Extract the [X, Y] coordinate from the center of the cell holding the provided text.  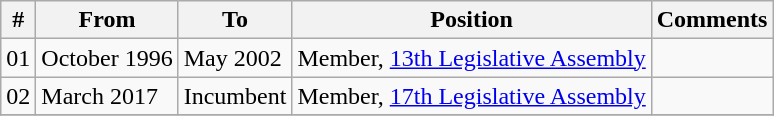
Member, 17th Legislative Assembly [472, 96]
March 2017 [107, 96]
Member, 13th Legislative Assembly [472, 58]
01 [18, 58]
Incumbent [235, 96]
To [235, 20]
02 [18, 96]
October 1996 [107, 58]
# [18, 20]
Position [472, 20]
From [107, 20]
Comments [712, 20]
May 2002 [235, 58]
